From the cell containing the given text, extract its center point as (x, y) coordinate. 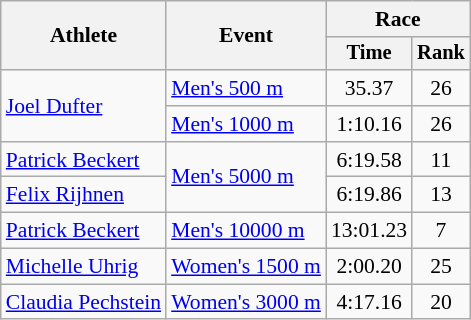
13:01.23 (369, 231)
Rank (441, 54)
13 (441, 195)
6:19.86 (369, 195)
Michelle Uhrig (84, 267)
Men's 10000 m (246, 231)
Men's 1000 m (246, 124)
Claudia Pechstein (84, 302)
Women's 1500 m (246, 267)
Athlete (84, 36)
4:17.16 (369, 302)
Joel Dufter (84, 106)
20 (441, 302)
1:10.16 (369, 124)
Men's 500 m (246, 88)
Event (246, 36)
Men's 5000 m (246, 178)
35.37 (369, 88)
Women's 3000 m (246, 302)
Felix Rijhnen (84, 195)
25 (441, 267)
6:19.58 (369, 160)
Race (398, 19)
Time (369, 54)
2:00.20 (369, 267)
7 (441, 231)
11 (441, 160)
